Capture the cell that displays the provided text and extract its [x, y] central coordinate. 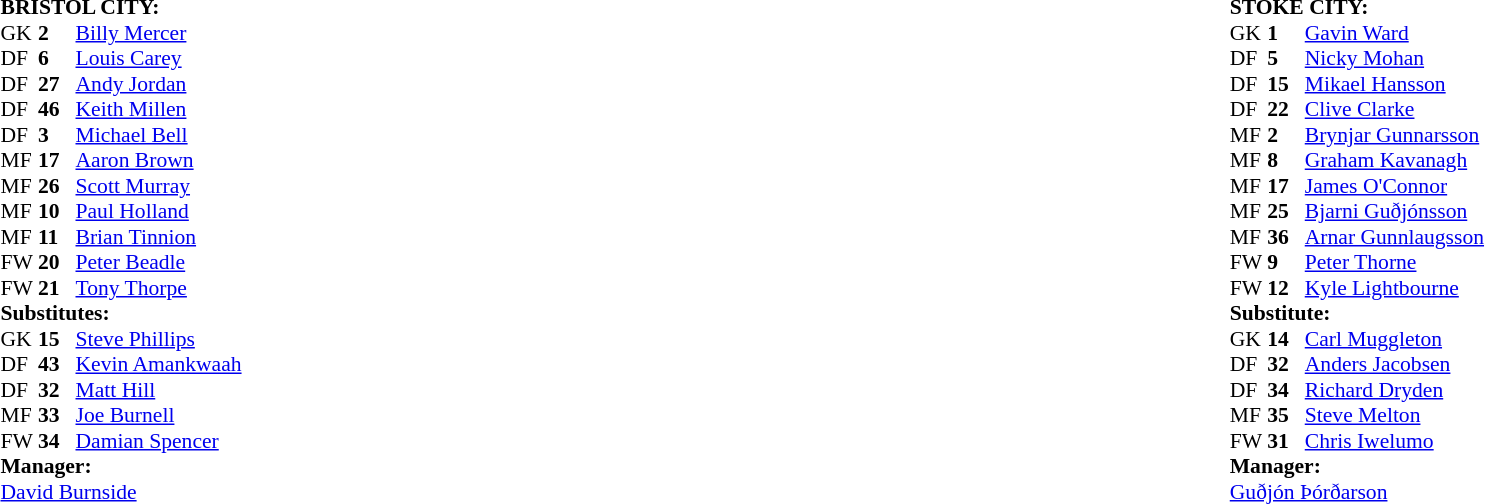
22 [1286, 109]
Joe Burnell [226, 415]
5 [1286, 59]
12 [1286, 288]
Brian Tinnion [226, 237]
Steve Phillips [226, 339]
10 [57, 211]
1 [1286, 33]
Peter Beadle [226, 263]
Andy Jordan [226, 84]
Michael Bell [226, 135]
Substitutes: [188, 313]
25 [1286, 211]
Kevin Amankwaah [226, 365]
Scott Murray [226, 186]
31 [1286, 441]
27 [57, 84]
14 [1286, 339]
Keith Millen [226, 109]
11 [57, 237]
26 [57, 186]
Matt Hill [226, 390]
43 [57, 365]
21 [57, 288]
Louis Carey [226, 59]
Paul Holland [226, 211]
35 [1286, 415]
Billy Mercer [226, 33]
6 [57, 59]
36 [1286, 237]
Damian Spencer [226, 441]
33 [57, 415]
Tony Thorpe [226, 288]
9 [1286, 263]
8 [1286, 161]
3 [57, 135]
46 [57, 109]
20 [57, 263]
Aaron Brown [226, 161]
Manager: [188, 467]
